Extract the (x, y) coordinate from the center of the cell holding the provided text.  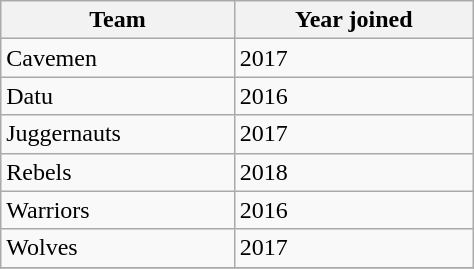
Warriors (118, 210)
2018 (354, 172)
Rebels (118, 172)
Datu (118, 96)
Team (118, 20)
Wolves (118, 248)
Cavemen (118, 58)
Year joined (354, 20)
Juggernauts (118, 134)
